Return [x, y] of the center of cell containing provided text 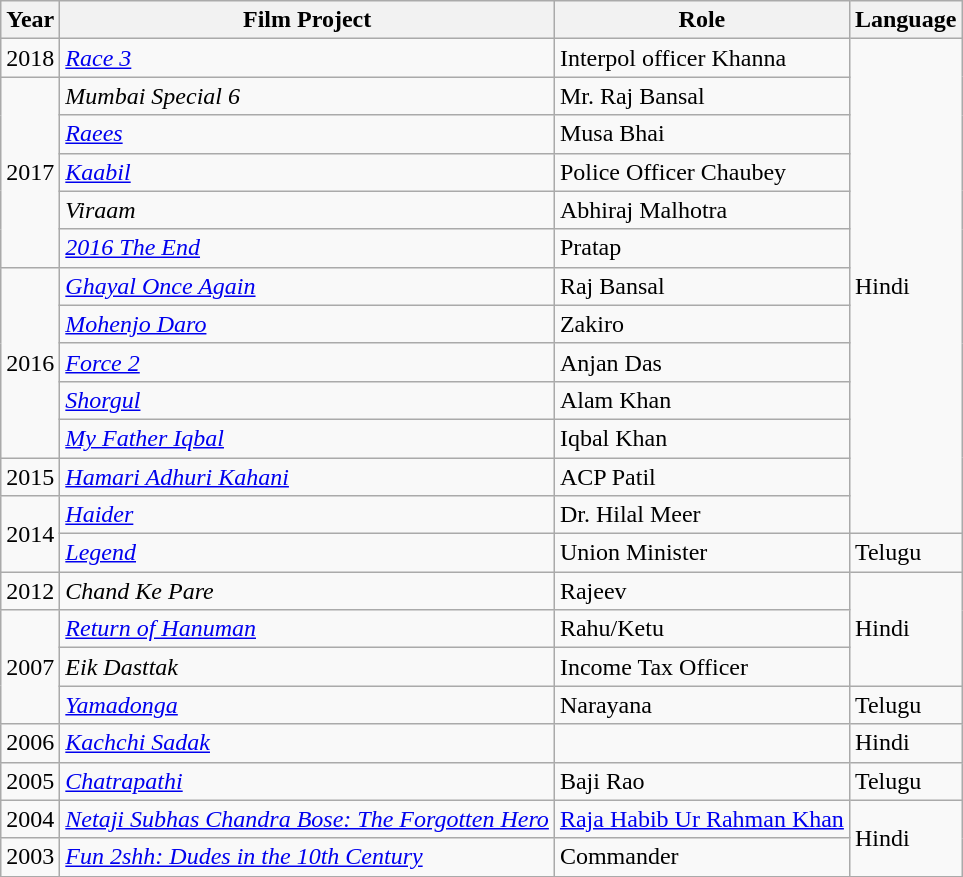
Year [30, 20]
Eik Dasttak [308, 667]
Iqbal Khan [702, 438]
2014 [30, 534]
Rajeev [702, 591]
Mohenjo Daro [308, 324]
Abhiraj Malhotra [702, 210]
2003 [30, 857]
My Father Iqbal [308, 438]
Hamari Adhuri Kahani [308, 477]
2017 [30, 172]
Mr. Raj Bansal [702, 96]
Viraam [308, 210]
Chand Ke Pare [308, 591]
Pratap [702, 248]
Language [905, 20]
Race 3 [308, 58]
Force 2 [308, 362]
Raja Habib Ur Rahman Khan [702, 819]
Netaji Subhas Chandra Bose: The Forgotten Hero [308, 819]
Baji Rao [702, 781]
Yamadonga [308, 705]
2004 [30, 819]
Role [702, 20]
Mumbai Special 6 [308, 96]
Police Officer Chaubey [702, 172]
Haider [308, 515]
Fun 2shh: Dudes in the 10th Century [308, 857]
Commander [702, 857]
Alam Khan [702, 400]
ACP Patil [702, 477]
Interpol officer Khanna [702, 58]
Kachchi Sadak [308, 743]
2016 The End [308, 248]
Musa Bhai [702, 134]
Raees [308, 134]
2007 [30, 667]
2012 [30, 591]
Dr. Hilal Meer [702, 515]
Narayana [702, 705]
2015 [30, 477]
Ghayal Once Again [308, 286]
Union Minister [702, 553]
2005 [30, 781]
Rahu/Ketu [702, 629]
Raj Bansal [702, 286]
Chatrapathi [308, 781]
Shorgul [308, 400]
Kaabil [308, 172]
Return of Hanuman [308, 629]
Film Project [308, 20]
2018 [30, 58]
Anjan Das [702, 362]
Legend [308, 553]
Income Tax Officer [702, 667]
2016 [30, 362]
2006 [30, 743]
Zakiro [702, 324]
